Detect which cell encompasses the target text, then output its [X, Y] center coordinate. 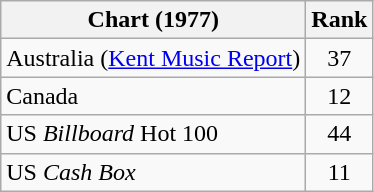
Chart (1977) [154, 20]
37 [340, 58]
Canada [154, 96]
US Billboard Hot 100 [154, 134]
44 [340, 134]
11 [340, 172]
12 [340, 96]
Rank [340, 20]
Australia (Kent Music Report) [154, 58]
US Cash Box [154, 172]
